Return the (X, Y) coordinate for the center point of the cell that contains the specified text.  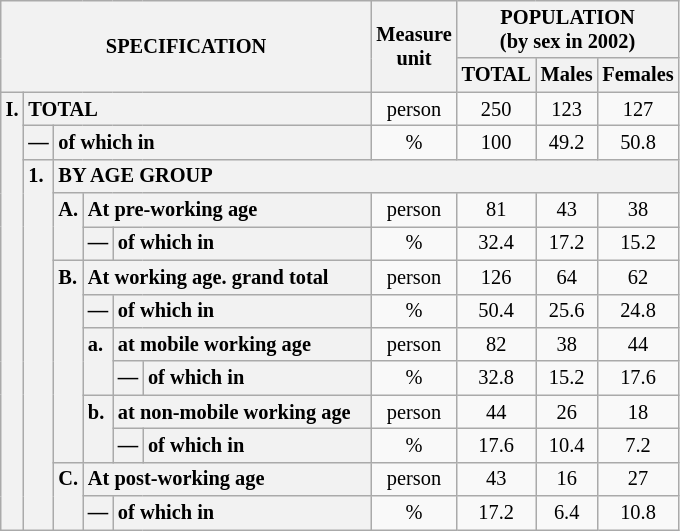
64 (567, 277)
1. (38, 344)
24.8 (638, 311)
SPECIFICATION (186, 46)
At pre-working age (227, 210)
b. (98, 428)
C. (68, 496)
62 (638, 277)
Males (567, 75)
BY AGE GROUP (366, 176)
6.4 (567, 513)
10.4 (567, 445)
25.6 (567, 311)
32.4 (496, 243)
123 (567, 109)
27 (638, 479)
127 (638, 109)
126 (496, 277)
49.2 (567, 142)
82 (496, 344)
26 (567, 412)
50.4 (496, 311)
7.2 (638, 445)
18 (638, 412)
81 (496, 210)
At post-working age (227, 479)
A. (68, 226)
Measure unit (414, 46)
At working age. grand total (227, 277)
Females (638, 75)
250 (496, 109)
a. (98, 360)
16 (567, 479)
50.8 (638, 142)
at non-mobile working age (242, 412)
at mobile working age (242, 344)
32.8 (496, 378)
100 (496, 142)
10.8 (638, 513)
POPULATION (by sex in 2002) (568, 29)
I. (12, 311)
B. (68, 361)
